Search for the cell housing the specified text and yield its [X, Y] center coordinate. 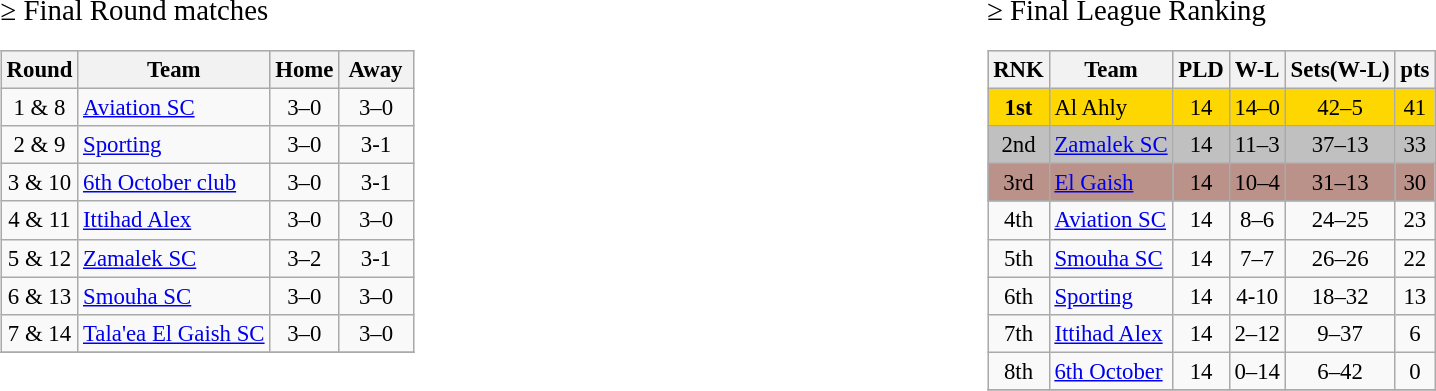
pts [1415, 70]
4-10 [1257, 296]
6 [1415, 333]
14–0 [1257, 108]
13 [1415, 296]
6th October club [174, 183]
Sets(W-L) [1340, 70]
7–7 [1257, 258]
26–26 [1340, 258]
6th October [1111, 371]
41 [1415, 108]
Round [39, 70]
8th [1018, 371]
Home [304, 70]
42–5 [1340, 108]
2 & 9 [39, 145]
2nd [1018, 145]
6 & 13 [39, 296]
4th [1018, 220]
6th [1018, 296]
31–13 [1340, 183]
11–3 [1257, 145]
3 & 10 [39, 183]
El Gaish [1111, 183]
3rd [1018, 183]
0–14 [1257, 371]
22 [1415, 258]
23 [1415, 220]
9–37 [1340, 333]
4 & 11 [39, 220]
3–2 [304, 258]
Away [376, 70]
Tala'ea El Gaish SC [174, 333]
1 & 8 [39, 108]
10–4 [1257, 183]
5th [1018, 258]
RNK [1018, 70]
5 & 12 [39, 258]
7th [1018, 333]
7 & 14 [39, 333]
Al Ahly [1111, 108]
37–13 [1340, 145]
30 [1415, 183]
2–12 [1257, 333]
24–25 [1340, 220]
1st [1018, 108]
W-L [1257, 70]
PLD [1201, 70]
0 [1415, 371]
6–42 [1340, 371]
8–6 [1257, 220]
33 [1415, 145]
18–32 [1340, 296]
